Output the (x, y) coordinate of the center of the cell containing the given text.  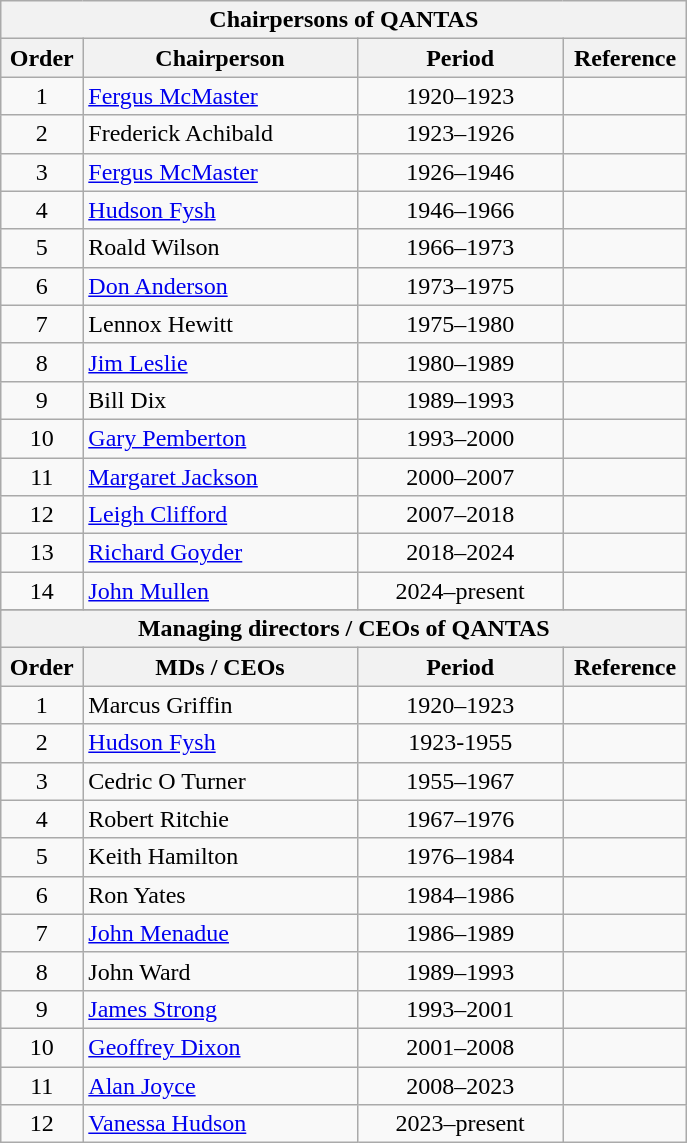
MDs / CEOs (220, 667)
1976–1984 (460, 857)
2007–2018 (460, 515)
1923-1955 (460, 743)
Marcus Griffin (220, 705)
Keith Hamilton (220, 857)
Gary Pemberton (220, 438)
Lennox Hewitt (220, 324)
Managing directors / CEOs of QANTAS (344, 629)
Alan Joyce (220, 1085)
1923–1926 (460, 134)
Leigh Clifford (220, 515)
1984–1986 (460, 895)
Jim Leslie (220, 362)
1993–2000 (460, 438)
1946–1966 (460, 210)
2001–2008 (460, 1047)
Margaret Jackson (220, 477)
John Ward (220, 971)
1975–1980 (460, 324)
John Mullen (220, 591)
Chairperson (220, 58)
1966–1973 (460, 248)
1986–1989 (460, 933)
James Strong (220, 1009)
1973–1975 (460, 286)
2023–present (460, 1124)
1980–1989 (460, 362)
Cedric O Turner (220, 781)
2000–2007 (460, 477)
1926–1946 (460, 172)
Robert Ritchie (220, 819)
2008–2023 (460, 1085)
Don Anderson (220, 286)
Vanessa Hudson (220, 1124)
2024–present (460, 591)
Roald Wilson (220, 248)
2018–2024 (460, 553)
Richard Goyder (220, 553)
Geoffrey Dixon (220, 1047)
1967–1976 (460, 819)
Frederick Achibald (220, 134)
Ron Yates (220, 895)
13 (42, 553)
1955–1967 (460, 781)
Chairpersons of QANTAS (344, 20)
John Menadue (220, 933)
Bill Dix (220, 400)
14 (42, 591)
1993–2001 (460, 1009)
